Capture the cell that displays the provided text and extract its [x, y] central coordinate. 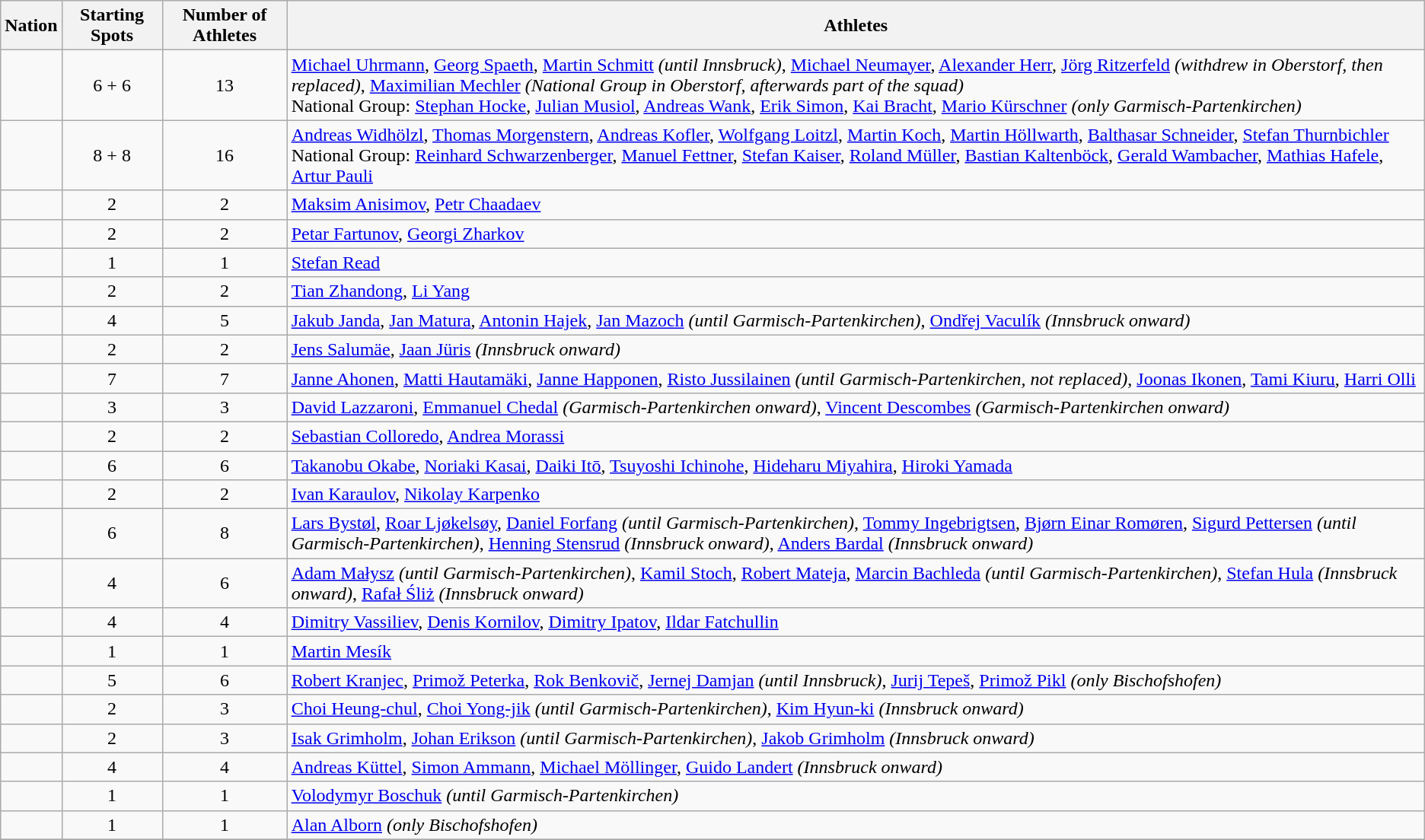
Petar Fartunov, Georgi Zharkov [856, 234]
Isak Grimholm, Johan Erikson (until Garmisch-Partenkirchen), Jakob Grimholm (Innsbruck onward) [856, 738]
Nation [31, 26]
Robert Kranjec, Primož Peterka, Rok Benkovič, Jernej Damjan (until Innsbruck), Jurij Tepeš, Primož Pikl (only Bischofshofen) [856, 680]
Andreas Küttel, Simon Ammann, Michael Möllinger, Guido Landert (Innsbruck onward) [856, 767]
Athletes [856, 26]
16 [225, 155]
Jakub Janda, Jan Matura, Antonin Hajek, Jan Mazoch (until Garmisch-Partenkirchen), Ondřej Vaculík (Innsbruck onward) [856, 320]
Maksim Anisimov, Petr Chaadaev [856, 205]
Stefan Read [856, 262]
Dimitry Vassiliev, Denis Kornilov, Dimitry Ipatov, Ildar Fatchullin [856, 622]
8 [225, 534]
8 + 8 [112, 155]
Starting Spots [112, 26]
Choi Heung-chul, Choi Yong-jik (until Garmisch-Partenkirchen), Kim Hyun-ki (Innsbruck onward) [856, 709]
Janne Ahonen, Matti Hautamäki, Janne Happonen, Risto Jussilainen (until Garmisch-Partenkirchen, not replaced), Joonas Ikonen, Tami Kiuru, Harri Olli [856, 378]
Sebastian Colloredo, Andrea Morassi [856, 436]
Volodymyr Boschuk (until Garmisch-Partenkirchen) [856, 796]
David Lazzaroni, Emmanuel Chedal (Garmisch-Partenkirchen onward), Vincent Descombes (Garmisch-Partenkirchen onward) [856, 407]
Takanobu Okabe, Noriaki Kasai, Daiki Itō, Tsuyoshi Ichinohe, Hideharu Miyahira, Hiroki Yamada [856, 465]
Ivan Karaulov, Nikolay Karpenko [856, 495]
Jens Salumäe, Jaan Jüris (Innsbruck onward) [856, 349]
Tian Zhandong, Li Yang [856, 291]
13 [225, 85]
6 + 6 [112, 85]
Alan Alborn (only Bischofshofen) [856, 825]
Number of Athletes [225, 26]
Martin Mesík [856, 651]
